Determine the (x, y) coordinate at the center of the cell enclosing the given text.  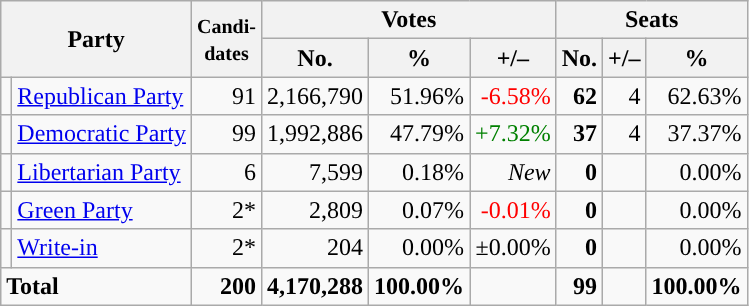
51.96% (420, 96)
Total (96, 286)
+7.32% (514, 134)
2,809 (314, 210)
7,599 (314, 172)
Democratic Party (102, 134)
Votes (408, 20)
New (514, 172)
37.37% (696, 134)
Green Party (102, 210)
2,166,790 (314, 96)
0.18% (420, 172)
Candi-dates (226, 39)
91 (226, 96)
Republican Party (102, 96)
-0.01% (514, 210)
62.63% (696, 96)
6 (226, 172)
200 (226, 286)
37 (579, 134)
Seats (652, 20)
1,992,886 (314, 134)
62 (579, 96)
Write-in (102, 248)
-6.58% (514, 96)
±0.00% (514, 248)
204 (314, 248)
4,170,288 (314, 286)
47.79% (420, 134)
Libertarian Party (102, 172)
0.07% (420, 210)
Party (96, 39)
